For the text-containing cell, return its midpoint in (x, y) coordinate format. 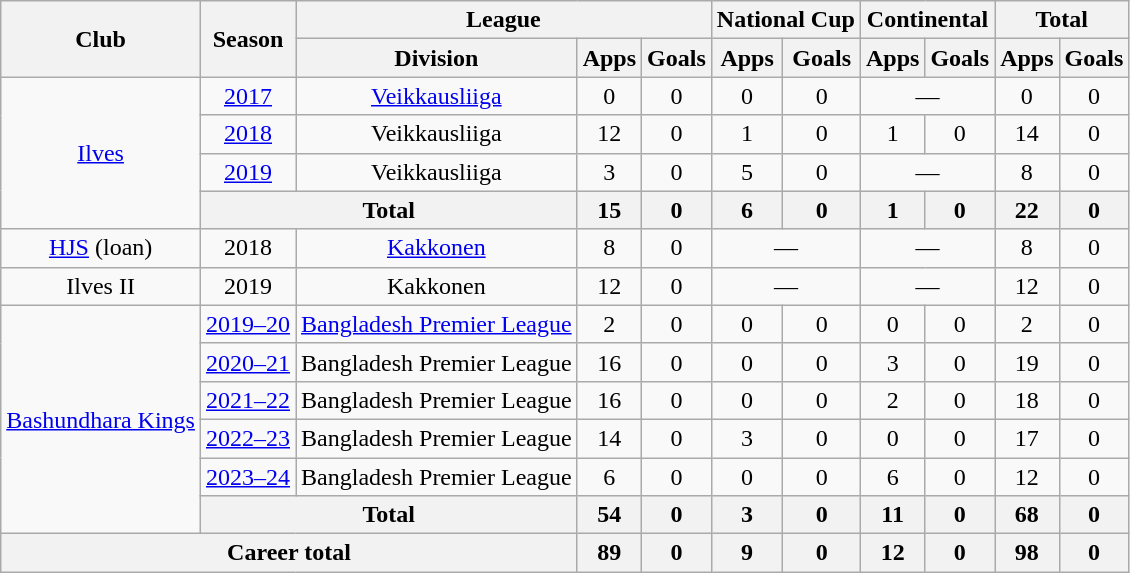
Division (437, 58)
Continental (927, 20)
2022–23 (248, 438)
2019–20 (248, 324)
Career total (289, 553)
18 (1027, 400)
Season (248, 39)
HJS (loan) (101, 248)
98 (1027, 553)
2021–22 (248, 400)
Ilves II (101, 286)
2017 (248, 96)
National Cup (786, 20)
22 (1027, 210)
68 (1027, 515)
Bashundhara Kings (101, 419)
2020–21 (248, 362)
15 (609, 210)
2023–24 (248, 477)
9 (747, 553)
54 (609, 515)
League (504, 20)
11 (892, 515)
Club (101, 39)
Ilves (101, 153)
19 (1027, 362)
17 (1027, 438)
89 (609, 553)
5 (747, 172)
